Extract the [X, Y] coordinate from the center of the cell holding the provided text.  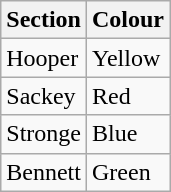
Section [44, 20]
Colour [128, 20]
Red [128, 96]
Hooper [44, 58]
Stronge [44, 134]
Blue [128, 134]
Green [128, 172]
Sackey [44, 96]
Bennett [44, 172]
Yellow [128, 58]
